Pinpoint the cell where the given text exists, returning its [X, Y] midpoint coordinate. 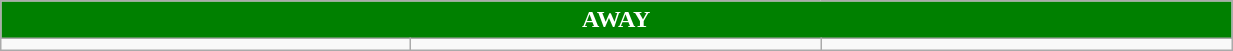
AWAY [616, 20]
